For the text-containing cell, return its midpoint in [X, Y] coordinate format. 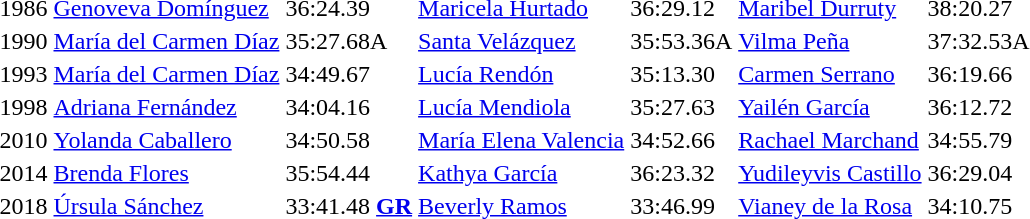
34:04.16 [349, 107]
35:27.68A [349, 41]
Yudileyvis Castillo [830, 173]
35:27.63 [682, 107]
35:13.30 [682, 74]
Yailén García [830, 107]
Lucía Mendiola [522, 107]
Vilma Peña [830, 41]
María Elena Valencia [522, 140]
35:53.36A [682, 41]
Carmen Serrano [830, 74]
34:49.67 [349, 74]
Santa Velázquez [522, 41]
Kathya García [522, 173]
Adriana Fernández [166, 107]
Rachael Marchand [830, 140]
Brenda Flores [166, 173]
34:52.66 [682, 140]
Lucía Rendón [522, 74]
34:50.58 [349, 140]
35:54.44 [349, 173]
Yolanda Caballero [166, 140]
36:23.32 [682, 173]
